Return the (X, Y) coordinate for the center point of the cell that contains the specified text.  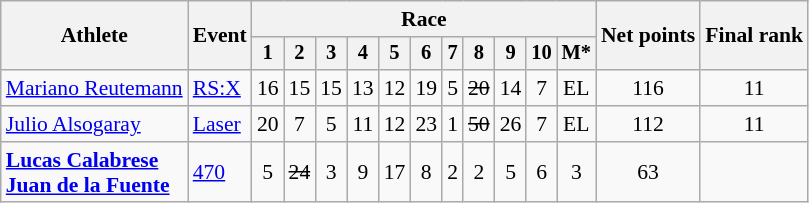
50 (479, 124)
Mariano Reutemann (94, 88)
13 (363, 88)
16 (268, 88)
116 (648, 88)
M* (576, 54)
Event (220, 36)
4 (363, 54)
23 (426, 124)
Laser (220, 124)
24 (300, 172)
17 (395, 172)
19 (426, 88)
112 (648, 124)
Race (424, 19)
Julio Alsogaray (94, 124)
Final rank (754, 36)
10 (541, 54)
Net points (648, 36)
Athlete (94, 36)
470 (220, 172)
63 (648, 172)
14 (511, 88)
26 (511, 124)
RS:X (220, 88)
Lucas CalabreseJuan de la Fuente (94, 172)
